Find where the given text appears and provide that cell's center as (x, y) coordinate. 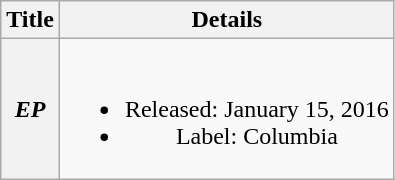
EP (30, 109)
Details (226, 20)
Released: January 15, 2016Label: Columbia (226, 109)
Title (30, 20)
